Determine the [X, Y] coordinate at the center of the cell enclosing the given text.  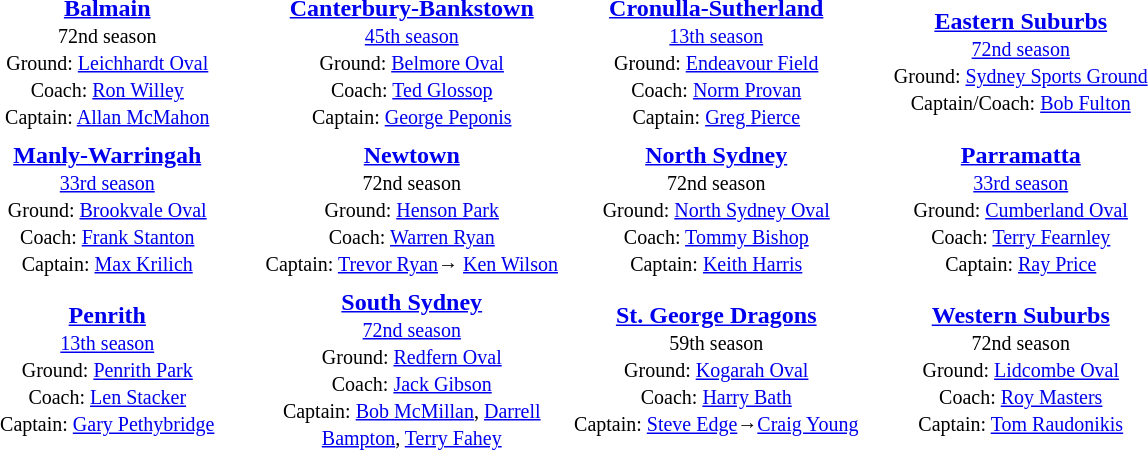
North Sydney72nd seasonGround: North Sydney Oval Coach: Tommy BishopCaptain: Keith Harris [717, 209]
Newtown72nd seasonGround: Henson Park Coach: Warren RyanCaptain: Trevor Ryan→ Ken Wilson [412, 209]
